Find where the given text appears and provide that cell's center as [X, Y] coordinate. 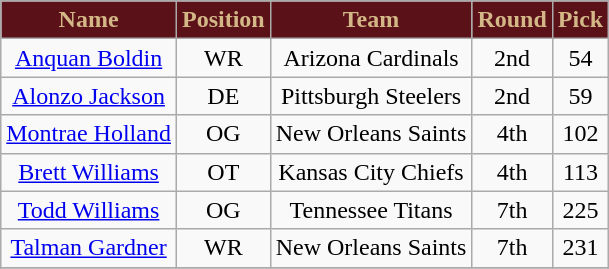
Arizona Cardinals [371, 58]
OT [223, 172]
Pick [580, 20]
231 [580, 248]
Tennessee Titans [371, 210]
54 [580, 58]
Kansas City Chiefs [371, 172]
Talman Gardner [89, 248]
Montrae Holland [89, 134]
Anquan Boldin [89, 58]
113 [580, 172]
Todd Williams [89, 210]
Name [89, 20]
Brett Williams [89, 172]
Alonzo Jackson [89, 96]
Pittsburgh Steelers [371, 96]
Round [512, 20]
Position [223, 20]
Team [371, 20]
DE [223, 96]
225 [580, 210]
59 [580, 96]
102 [580, 134]
